Pinpoint the cell where the given text exists, returning its [x, y] midpoint coordinate. 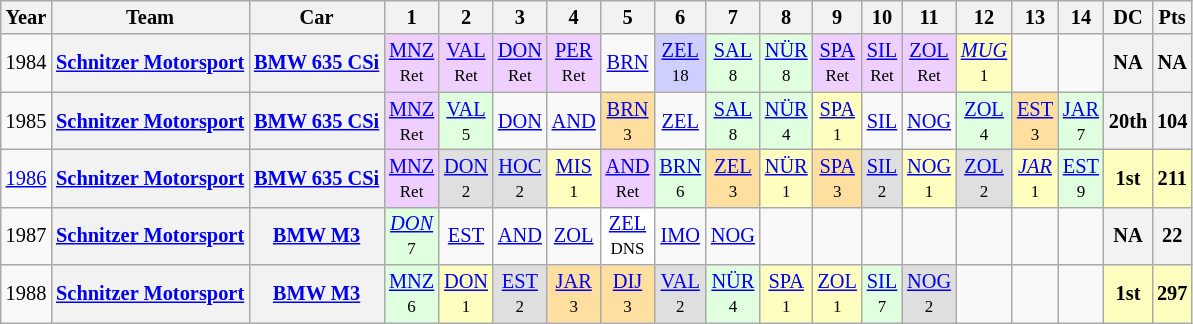
14 [1081, 17]
MNZ6 [412, 294]
JAR1 [1035, 178]
EST3 [1035, 121]
ZOLRet [929, 63]
ZEL18 [680, 63]
ZELDNS [628, 236]
VALRet [466, 63]
DON1 [466, 294]
104 [1172, 121]
ANDRet [628, 178]
HOC2 [520, 178]
Year [26, 17]
1 [412, 17]
NOG1 [929, 178]
5 [628, 17]
3 [520, 17]
13 [1035, 17]
6 [680, 17]
DON7 [412, 236]
MUG1 [984, 63]
SPARet [838, 63]
297 [1172, 294]
22 [1172, 236]
MIS1 [574, 178]
ZEL3 [733, 178]
12 [984, 17]
7 [733, 17]
EST [466, 236]
DON2 [466, 178]
211 [1172, 178]
1986 [26, 178]
1988 [26, 294]
VAL2 [680, 294]
PERRet [574, 63]
1987 [26, 236]
10 [882, 17]
Car [316, 17]
BRN6 [680, 178]
EST2 [520, 294]
DONRet [520, 63]
2 [466, 17]
SIL2 [882, 178]
Pts [1172, 17]
ZOL2 [984, 178]
Team [150, 17]
BRN3 [628, 121]
ZOL1 [838, 294]
NOG2 [929, 294]
1985 [26, 121]
1984 [26, 63]
JAR7 [1081, 121]
JAR3 [574, 294]
4 [574, 17]
DON [520, 121]
SILRet [882, 63]
11 [929, 17]
SIL7 [882, 294]
NÜR1 [786, 178]
ZOL [574, 236]
NÜR8 [786, 63]
ZOL4 [984, 121]
BRN [628, 63]
ZEL [680, 121]
8 [786, 17]
20th [1128, 121]
VAL5 [466, 121]
9 [838, 17]
DIJ3 [628, 294]
EST9 [1081, 178]
DC [1128, 17]
SIL [882, 121]
SPA3 [838, 178]
IMO [680, 236]
